Identify which cell holds the provided text, then report its (x, y) central coordinate. 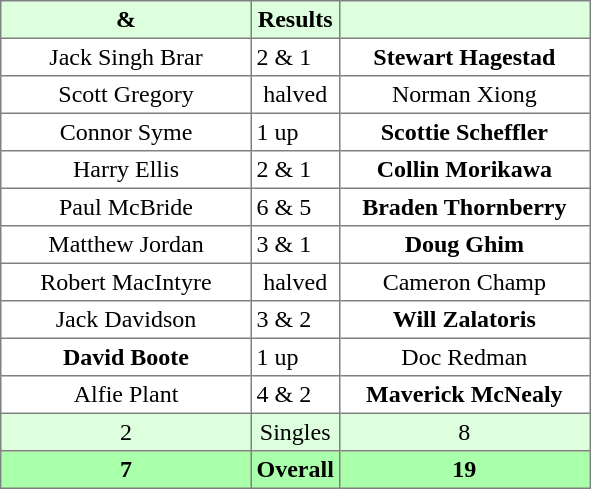
Norman Xiong (464, 95)
Alfie Plant (126, 395)
3 & 2 (295, 320)
Scottie Scheffler (464, 132)
Collin Morikawa (464, 170)
Robert MacIntyre (126, 282)
Jack Davidson (126, 320)
Singles (295, 432)
Doc Redman (464, 357)
David Boote (126, 357)
Maverick McNealy (464, 395)
4 & 2 (295, 395)
Doug Ghim (464, 245)
Paul McBride (126, 207)
Jack Singh Brar (126, 57)
Harry Ellis (126, 170)
2 (126, 432)
Connor Syme (126, 132)
19 (464, 470)
Overall (295, 470)
Will Zalatoris (464, 320)
7 (126, 470)
Braden Thornberry (464, 207)
8 (464, 432)
Matthew Jordan (126, 245)
& (126, 20)
Scott Gregory (126, 95)
Stewart Hagestad (464, 57)
3 & 1 (295, 245)
Cameron Champ (464, 282)
Results (295, 20)
6 & 5 (295, 207)
